Capture the cell that displays the provided text and extract its [X, Y] central coordinate. 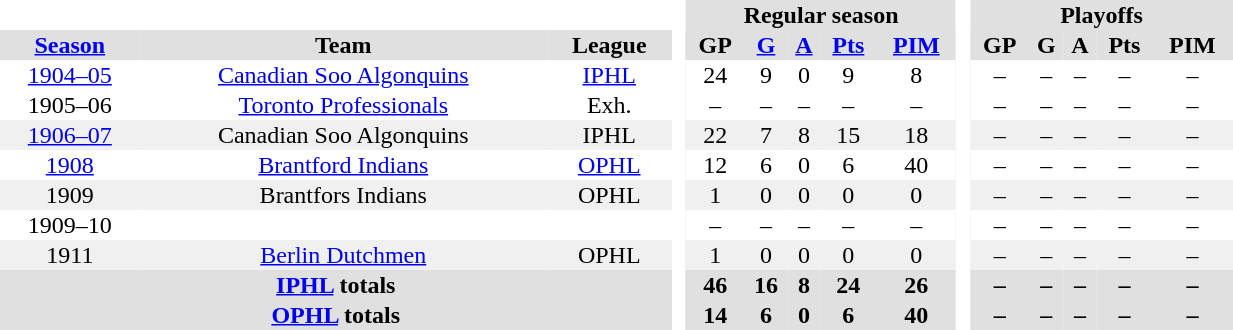
1909 [70, 195]
Exh. [610, 105]
Team [344, 45]
Regular season [821, 15]
OPHL totals [336, 315]
16 [766, 285]
1904–05 [70, 75]
IPHL totals [336, 285]
1909–10 [70, 225]
1906–07 [70, 135]
46 [715, 285]
League [610, 45]
15 [848, 135]
Season [70, 45]
1905–06 [70, 105]
Brantfors Indians [344, 195]
1908 [70, 165]
Brantford Indians [344, 165]
7 [766, 135]
14 [715, 315]
18 [916, 135]
Toronto Professionals [344, 105]
12 [715, 165]
22 [715, 135]
Berlin Dutchmen [344, 255]
1911 [70, 255]
Playoffs [1102, 15]
26 [916, 285]
